Detect which cell encompasses the target text, then output its [X, Y] center coordinate. 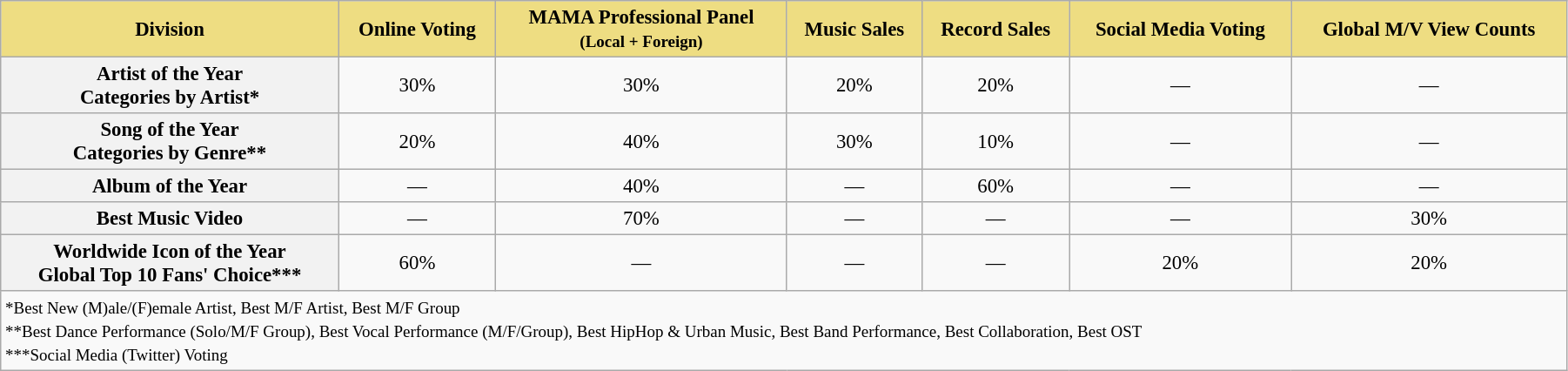
Division [171, 30]
Song of the YearCategories by Genre** [171, 141]
10% [995, 141]
Social Media Voting [1180, 30]
70% [641, 219]
Global M/V View Counts [1429, 30]
Online Voting [417, 30]
Best Music Video [171, 219]
Worldwide Icon of the YearGlobal Top 10 Fans' Choice*** [171, 263]
MAMA Professional Panel(Local + Foreign) [641, 30]
Album of the Year [171, 186]
Record Sales [995, 30]
Music Sales [854, 30]
Artist of the YearCategories by Artist* [171, 85]
